For the text-containing cell, return its midpoint in [x, y] coordinate format. 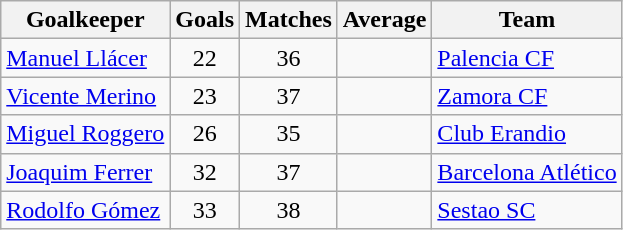
Club Erandio [527, 134]
Manuel Llácer [86, 58]
38 [289, 210]
Barcelona Atlético [527, 172]
23 [205, 96]
Palencia CF [527, 58]
Joaquim Ferrer [86, 172]
Sestao SC [527, 210]
Zamora CF [527, 96]
Goalkeeper [86, 20]
32 [205, 172]
Team [527, 20]
36 [289, 58]
26 [205, 134]
33 [205, 210]
Average [384, 20]
35 [289, 134]
Miguel Roggero [86, 134]
Vicente Merino [86, 96]
22 [205, 58]
Goals [205, 20]
Rodolfo Gómez [86, 210]
Matches [289, 20]
